Locate the cell with the specified text and output its (X, Y) center coordinate. 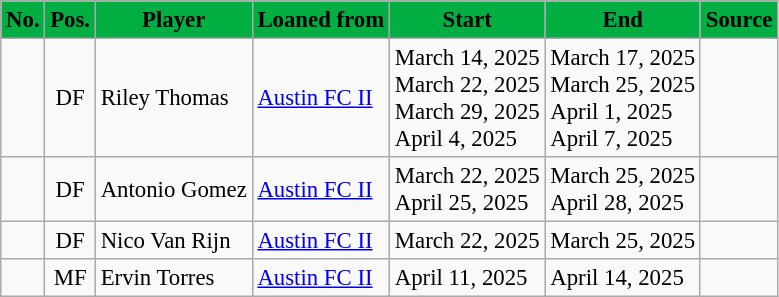
March 22, 2025 (466, 241)
March 14, 2025March 22, 2025March 29, 2025April 4, 2025 (466, 98)
March 22, 2025April 25, 2025 (466, 190)
Riley Thomas (174, 98)
End (622, 20)
Loaned from (320, 20)
March 25, 2025April 28, 2025 (622, 190)
April 11, 2025 (466, 278)
Start (466, 20)
MF (70, 278)
Nico Van Rijn (174, 241)
April 14, 2025 (622, 278)
Source (738, 20)
March 25, 2025 (622, 241)
Ervin Torres (174, 278)
Antonio Gomez (174, 190)
Pos. (70, 20)
Player (174, 20)
No. (23, 20)
March 17, 2025March 25, 2025April 1, 2025April 7, 2025 (622, 98)
